Search for the cell housing the specified text and yield its [X, Y] center coordinate. 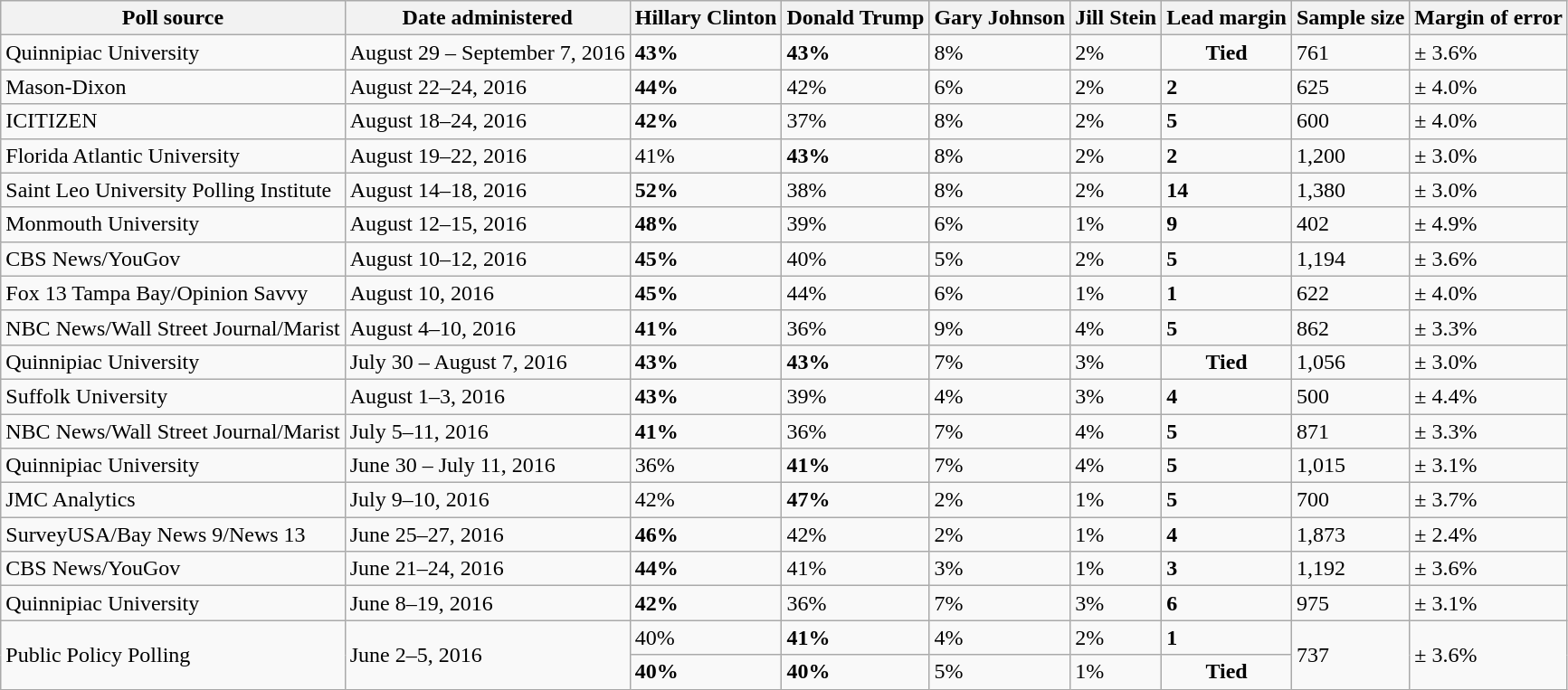
600 [1350, 121]
500 [1350, 396]
48% [706, 224]
August 18–24, 2016 [487, 121]
Jill Stein [1117, 18]
6 [1227, 603]
14 [1227, 190]
Margin of error [1489, 18]
August 29 – September 7, 2016 [487, 52]
1,015 [1350, 466]
1,200 [1350, 156]
June 21–24, 2016 [487, 569]
402 [1350, 224]
1,192 [1350, 569]
Sample size [1350, 18]
August 4–10, 2016 [487, 327]
625 [1350, 87]
Date administered [487, 18]
± 3.7% [1489, 500]
1,380 [1350, 190]
975 [1350, 603]
± 4.4% [1489, 396]
Poll source [173, 18]
Hillary Clinton [706, 18]
SurveyUSA/Bay News 9/News 13 [173, 534]
July 5–11, 2016 [487, 431]
Gary Johnson [1000, 18]
± 4.9% [1489, 224]
Donald Trump [856, 18]
622 [1350, 293]
August 14–18, 2016 [487, 190]
3 [1227, 569]
47% [856, 500]
JMC Analytics [173, 500]
August 10–12, 2016 [487, 259]
9 [1227, 224]
Saint Leo University Polling Institute [173, 190]
Fox 13 Tampa Bay/Opinion Savvy [173, 293]
737 [1350, 655]
1,194 [1350, 259]
August 1–3, 2016 [487, 396]
August 19–22, 2016 [487, 156]
1,873 [1350, 534]
Florida Atlantic University [173, 156]
Public Policy Polling [173, 655]
700 [1350, 500]
Suffolk University [173, 396]
June 8–19, 2016 [487, 603]
871 [1350, 431]
37% [856, 121]
August 22–24, 2016 [487, 87]
June 2–5, 2016 [487, 655]
August 10, 2016 [487, 293]
August 12–15, 2016 [487, 224]
38% [856, 190]
52% [706, 190]
9% [1000, 327]
June 25–27, 2016 [487, 534]
± 2.4% [1489, 534]
July 9–10, 2016 [487, 500]
Lead margin [1227, 18]
ICITIZEN [173, 121]
July 30 – August 7, 2016 [487, 362]
1,056 [1350, 362]
46% [706, 534]
Monmouth University [173, 224]
June 30 – July 11, 2016 [487, 466]
761 [1350, 52]
862 [1350, 327]
Mason-Dixon [173, 87]
